Extract the (x, y) coordinate from the center of the cell holding the provided text.  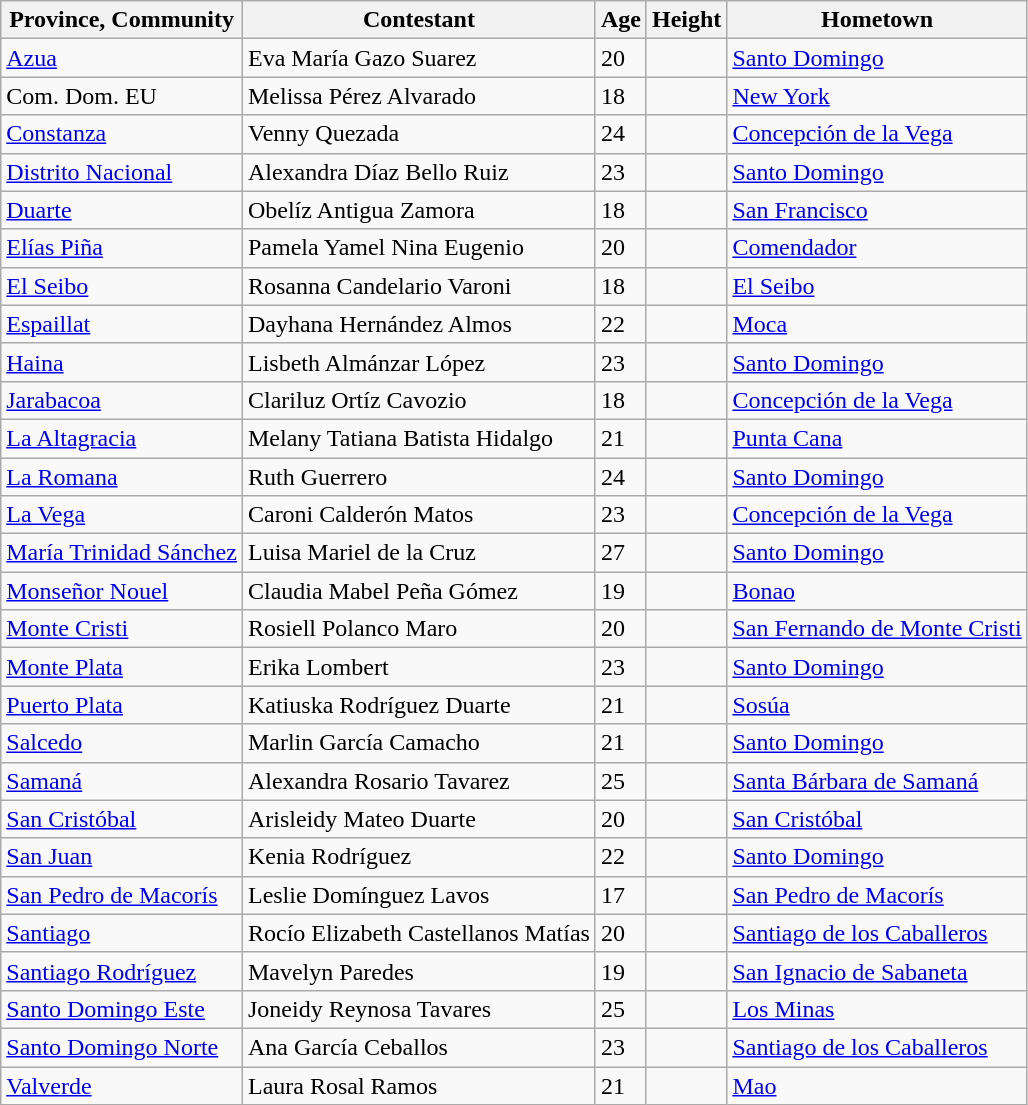
Puerto Plata (122, 705)
Contestant (418, 20)
La Romana (122, 477)
Lisbeth Almánzar López (418, 362)
Moca (877, 324)
Laura Rosal Ramos (418, 1085)
Caroni Calderón Matos (418, 515)
Ruth Guerrero (418, 477)
Dayhana Hernández Almos (418, 324)
Age (620, 20)
New York (877, 96)
Height (686, 20)
Rosiell Polanco Maro (418, 629)
Melissa Pérez Alvarado (418, 96)
Obelíz Antigua Zamora (418, 210)
San Francisco (877, 210)
Bonao (877, 591)
Distrito Nacional (122, 172)
Duarte (122, 210)
Valverde (122, 1085)
Santiago (122, 933)
Alexandra Díaz Bello Ruiz (418, 172)
Ana García Ceballos (418, 1047)
Monte Cristi (122, 629)
17 (620, 895)
Alexandra Rosario Tavarez (418, 781)
San Ignacio de Sabaneta (877, 971)
Santa Bárbara de Samaná (877, 781)
San Juan (122, 857)
Monte Plata (122, 667)
Leslie Domínguez Lavos (418, 895)
Venny Quezada (418, 134)
Luisa Mariel de la Cruz (418, 553)
San Fernando de Monte Cristi (877, 629)
Monseñor Nouel (122, 591)
Espaillat (122, 324)
Rosanna Candelario Varoni (418, 286)
Salcedo (122, 743)
Mao (877, 1085)
Santo Domingo Este (122, 1009)
Rocío Elizabeth Castellanos Matías (418, 933)
Erika Lombert (418, 667)
Pamela Yamel Nina Eugenio (418, 248)
Com. Dom. EU (122, 96)
Los Minas (877, 1009)
Punta Cana (877, 438)
Clariluz Ortíz Cavozio (418, 400)
Claudia Mabel Peña Gómez (418, 591)
Mavelyn Paredes (418, 971)
Marlin García Camacho (418, 743)
Azua (122, 58)
Jarabacoa (122, 400)
Haina (122, 362)
Sosúa (877, 705)
Katiuska Rodríguez Duarte (418, 705)
La Vega (122, 515)
Arisleidy Mateo Duarte (418, 819)
27 (620, 553)
Samaná (122, 781)
Kenia Rodríguez (418, 857)
Santiago Rodríguez (122, 971)
Melany Tatiana Batista Hidalgo (418, 438)
Constanza (122, 134)
Comendador (877, 248)
Province, Community (122, 20)
Eva María Gazo Suarez (418, 58)
Santo Domingo Norte (122, 1047)
María Trinidad Sánchez (122, 553)
La Altagracia (122, 438)
Joneidy Reynosa Tavares (418, 1009)
Elías Piña (122, 248)
Hometown (877, 20)
